Scan for the cell matching the given text and deliver its (X, Y) coordinate at center. 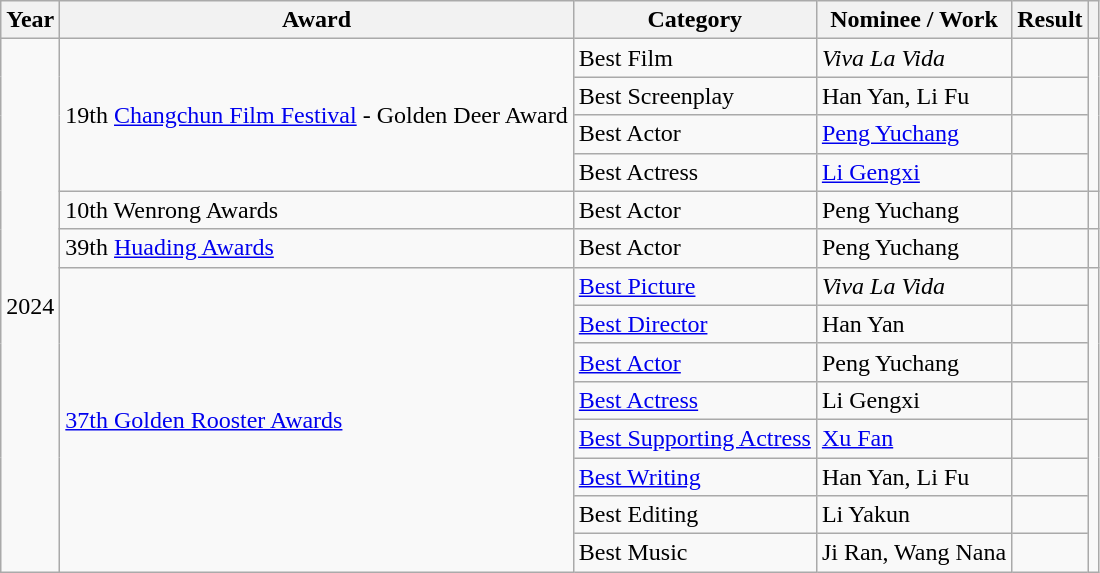
2024 (30, 306)
Ji Ran, Wang Nana (914, 553)
Xu Fan (914, 438)
Year (30, 20)
Best Supporting Actress (694, 438)
Best Editing (694, 515)
Best Film (694, 58)
19th Changchun Film Festival - Golden Deer Award (316, 115)
Best Music (694, 553)
Best Picture (694, 286)
Best Screenplay (694, 96)
Best Director (694, 324)
Best Writing (694, 477)
Category (694, 20)
Award (316, 20)
Result (1050, 20)
Han Yan (914, 324)
37th Golden Rooster Awards (316, 419)
Li Yakun (914, 515)
Nominee / Work (914, 20)
39th Huading Awards (316, 248)
10th Wenrong Awards (316, 210)
